Capture the cell that displays the provided text and extract its [x, y] central coordinate. 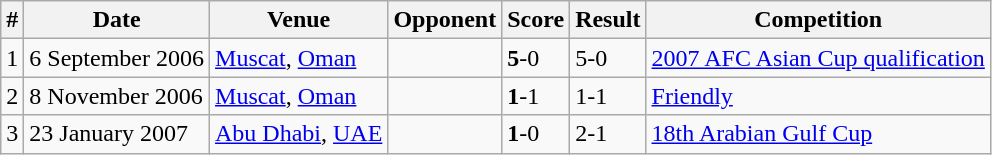
Friendly [818, 96]
8 November 2006 [117, 96]
2007 AFC Asian Cup qualification [818, 58]
18th Arabian Gulf Cup [818, 134]
Score [536, 20]
1 [12, 58]
2-1 [608, 134]
Venue [299, 20]
Result [608, 20]
23 January 2007 [117, 134]
6 September 2006 [117, 58]
2 [12, 96]
Opponent [445, 20]
Abu Dhabi, UAE [299, 134]
3 [12, 134]
Date [117, 20]
Competition [818, 20]
# [12, 20]
1-0 [536, 134]
